Identify which cell holds the provided text, then report its [X, Y] central coordinate. 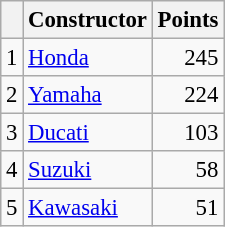
Kawasaki [88, 208]
5 [12, 208]
Suzuki [88, 170]
3 [12, 133]
Constructor [88, 20]
51 [188, 208]
1 [12, 58]
4 [12, 170]
224 [188, 95]
245 [188, 58]
Points [188, 20]
103 [188, 133]
Yamaha [88, 95]
58 [188, 170]
2 [12, 95]
Ducati [88, 133]
Honda [88, 58]
